Search for the cell housing the specified text and yield its (X, Y) center coordinate. 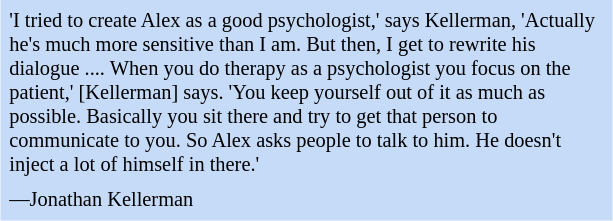
—Jonathan Kellerman (306, 200)
